Identify which cell holds the provided text, then report its (x, y) central coordinate. 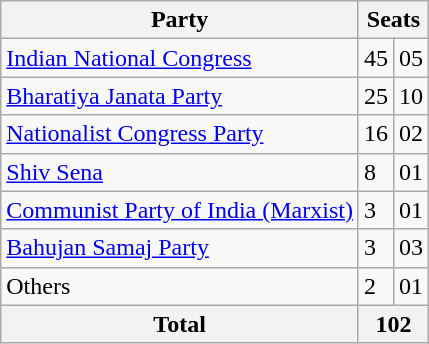
Bahujan Samaj Party (180, 248)
10 (412, 96)
16 (376, 134)
Bharatiya Janata Party (180, 96)
05 (412, 58)
Nationalist Congress Party (180, 134)
02 (412, 134)
25 (376, 96)
8 (376, 172)
Total (180, 324)
Indian National Congress (180, 58)
Others (180, 286)
Shiv Sena (180, 172)
45 (376, 58)
2 (376, 286)
Seats (393, 20)
03 (412, 248)
Party (180, 20)
102 (393, 324)
Communist Party of India (Marxist) (180, 210)
